Determine the [X, Y] coordinate at the center of the cell enclosing the given text.  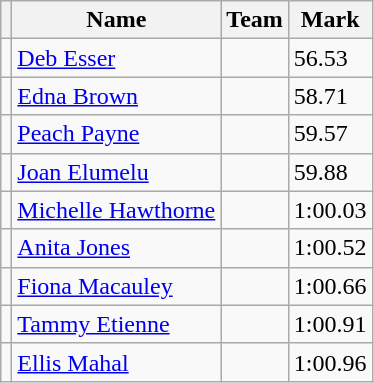
59.57 [330, 134]
Michelle Hawthorne [116, 210]
56.53 [330, 58]
1:00.96 [330, 362]
Team [255, 20]
Deb Esser [116, 58]
58.71 [330, 96]
Fiona Macauley [116, 286]
Edna Brown [116, 96]
Name [116, 20]
Ellis Mahal [116, 362]
1:00.66 [330, 286]
Anita Jones [116, 248]
1:00.03 [330, 210]
1:00.52 [330, 248]
Joan Elumelu [116, 172]
1:00.91 [330, 324]
Tammy Etienne [116, 324]
Peach Payne [116, 134]
Mark [330, 20]
59.88 [330, 172]
